Provide the [X, Y] coordinate of the cell's center where the given text is located.  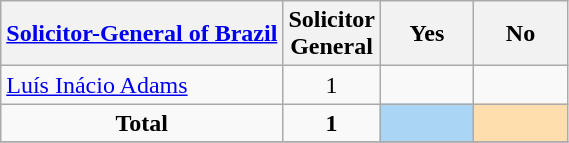
No [521, 34]
Yes [427, 34]
Solicitor-General of Brazil [142, 34]
Luís Inácio Adams [142, 85]
Total [142, 123]
Solicitor General [332, 34]
